Locate the cell with the specified text and output its (x, y) center coordinate. 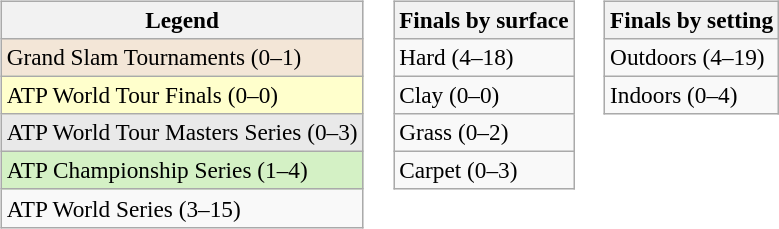
Outdoors (4–19) (692, 57)
Grand Slam Tournaments (0–1) (182, 57)
Clay (0–0) (484, 95)
Carpet (0–3) (484, 171)
Hard (4–18) (484, 57)
Finals by setting (692, 20)
ATP Championship Series (1–4) (182, 171)
ATP World Series (3–15) (182, 208)
Grass (0–2) (484, 133)
Legend (182, 20)
ATP World Tour Masters Series (0–3) (182, 133)
Finals by surface (484, 20)
ATP World Tour Finals (0–0) (182, 95)
Indoors (0–4) (692, 95)
